Return the [X, Y] coordinate for the center point of the cell that contains the specified text.  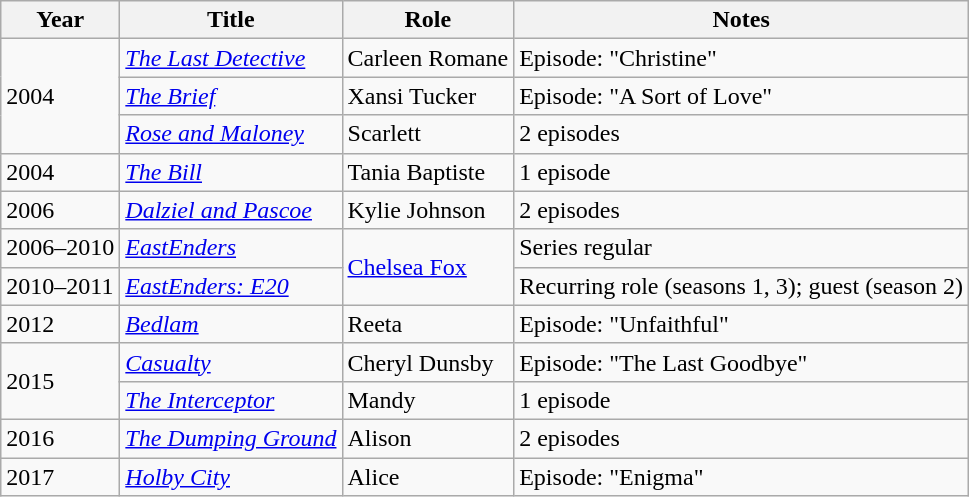
2006–2010 [60, 248]
2006 [60, 210]
Reeta [428, 324]
EastEnders: E20 [231, 286]
The Dumping Ground [231, 438]
The Interceptor [231, 400]
Episode: "Unfaithful" [742, 324]
Notes [742, 20]
Tania Baptiste [428, 172]
Holby City [231, 477]
Xansi Tucker [428, 96]
2015 [60, 381]
The Brief [231, 96]
2017 [60, 477]
Bedlam [231, 324]
Title [231, 20]
EastEnders [231, 248]
Episode: "Enigma" [742, 477]
Chelsea Fox [428, 267]
Series regular [742, 248]
The Last Detective [231, 58]
Kylie Johnson [428, 210]
2016 [60, 438]
Alison [428, 438]
Dalziel and Pascoe [231, 210]
The Bill [231, 172]
Recurring role (seasons 1, 3); guest (season 2) [742, 286]
Rose and Maloney [231, 134]
Episode: "A Sort of Love" [742, 96]
2010–2011 [60, 286]
Role [428, 20]
Mandy [428, 400]
Alice [428, 477]
2012 [60, 324]
Episode: "The Last Goodbye" [742, 362]
Year [60, 20]
Cheryl Dunsby [428, 362]
Scarlett [428, 134]
Episode: "Christine" [742, 58]
Casualty [231, 362]
Carleen Romane [428, 58]
